Determine the (x, y) coordinate at the center of the cell enclosing the given text.  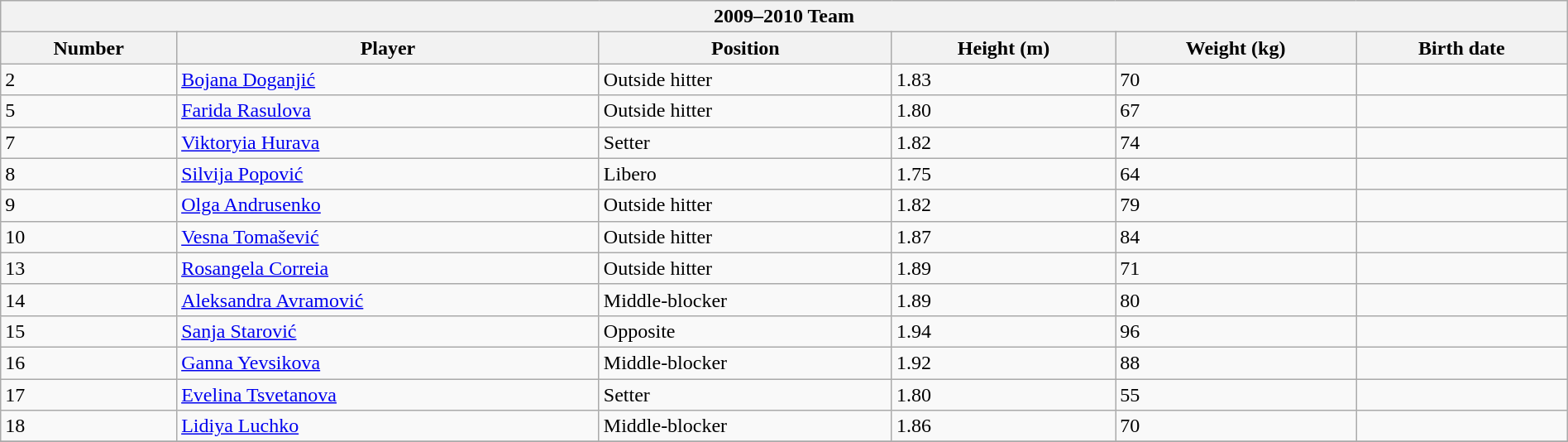
2009–2010 Team (784, 17)
96 (1236, 331)
84 (1236, 237)
Sanja Starović (389, 331)
Bojana Doganjić (389, 79)
64 (1236, 174)
Aleksandra Avramović (389, 300)
13 (89, 268)
Weight (kg) (1236, 48)
1.83 (1003, 79)
9 (89, 205)
74 (1236, 142)
Height (m) (1003, 48)
7 (89, 142)
71 (1236, 268)
Rosangela Correia (389, 268)
2 (89, 79)
Olga Andrusenko (389, 205)
5 (89, 111)
1.94 (1003, 331)
Number (89, 48)
Ganna Yevsikova (389, 363)
Position (745, 48)
Lidiya Luchko (389, 426)
8 (89, 174)
14 (89, 300)
67 (1236, 111)
Silvija Popović (389, 174)
88 (1236, 363)
1.86 (1003, 426)
1.75 (1003, 174)
Viktoryia Hurava (389, 142)
Opposite (745, 331)
Farida Rasulova (389, 111)
55 (1236, 395)
Player (389, 48)
1.92 (1003, 363)
Evelina Tsvetanova (389, 395)
80 (1236, 300)
1.87 (1003, 237)
Libero (745, 174)
18 (89, 426)
Vesna Tomašević (389, 237)
17 (89, 395)
15 (89, 331)
10 (89, 237)
16 (89, 363)
Birth date (1462, 48)
79 (1236, 205)
